From the cell containing the given text, extract its center point as (x, y) coordinate. 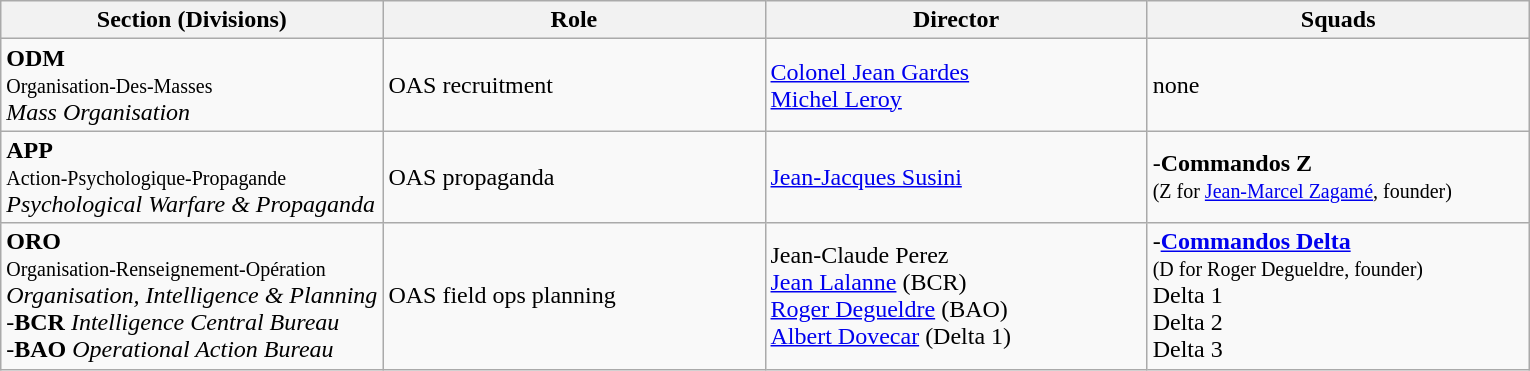
Squads (1338, 20)
Section (Divisions) (192, 20)
Jean-Claude PerezJean Lalanne (BCR)Roger Degueldre (BAO)Albert Dovecar (Delta 1) (956, 296)
-Commandos Z(Z for Jean-Marcel Zagamé, founder) (1338, 177)
Colonel Jean GardesMichel Leroy (956, 85)
-Commandos Delta(D for Roger Degueldre, founder)Delta 1Delta 2Delta 3 (1338, 296)
Role (574, 20)
OROOrganisation-Renseignement-OpérationOrganisation, Intelligence & Planning-BCR Intelligence Central Bureau-BAO Operational Action Bureau (192, 296)
none (1338, 85)
OAS recruitment (574, 85)
APPAction-Psychologique-PropagandePsychological Warfare & Propaganda (192, 177)
OAS propaganda (574, 177)
ODMOrganisation-Des-MassesMass Organisation (192, 85)
OAS field ops planning (574, 296)
Director (956, 20)
Jean-Jacques Susini (956, 177)
